Extract the (X, Y) coordinate from the center of the cell holding the provided text.  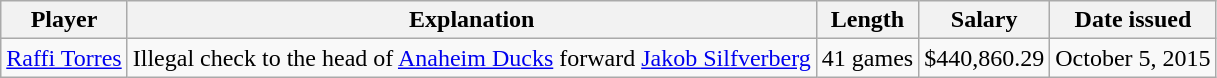
Date issued (1133, 20)
Explanation (472, 20)
Illegal check to the head of Anaheim Ducks forward Jakob Silfverberg (472, 58)
October 5, 2015 (1133, 58)
$440,860.29 (984, 58)
Length (867, 20)
Salary (984, 20)
41 games (867, 58)
Player (64, 20)
Raffi Torres (64, 58)
